Return the (X, Y) coordinate for the center point of the cell that contains the specified text.  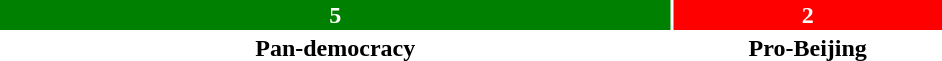
2 (808, 15)
5 (335, 15)
